Pinpoint the cell where the given text exists, returning its [X, Y] midpoint coordinate. 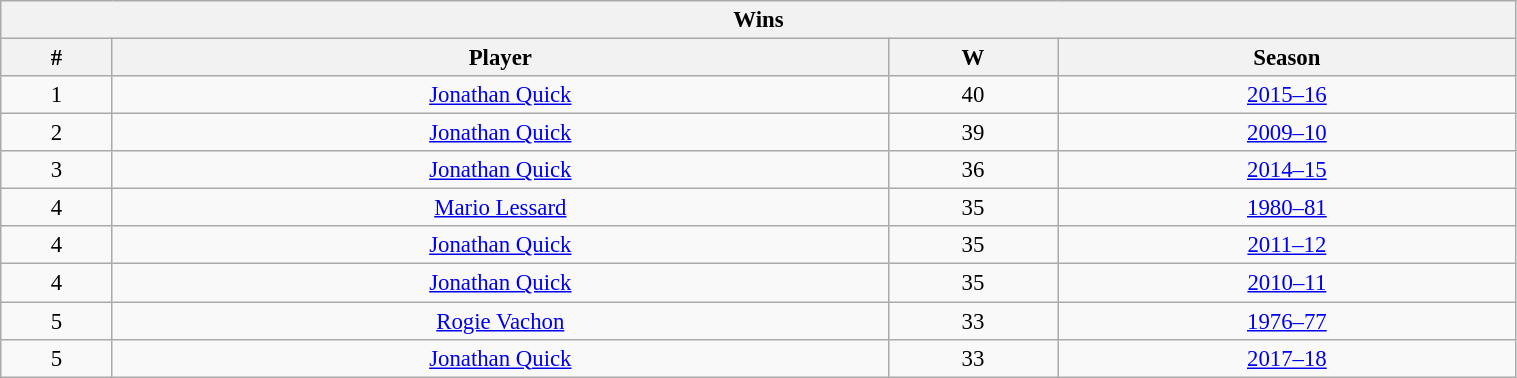
40 [972, 95]
1976–77 [1287, 321]
W [972, 58]
1 [57, 95]
36 [972, 170]
2017–18 [1287, 358]
2010–11 [1287, 283]
2011–12 [1287, 245]
Season [1287, 58]
Wins [758, 20]
39 [972, 133]
1980–81 [1287, 208]
2015–16 [1287, 95]
2 [57, 133]
Mario Lessard [500, 208]
3 [57, 170]
Rogie Vachon [500, 321]
# [57, 58]
2014–15 [1287, 170]
2009–10 [1287, 133]
Player [500, 58]
